Identify which cell holds the provided text, then report its (x, y) central coordinate. 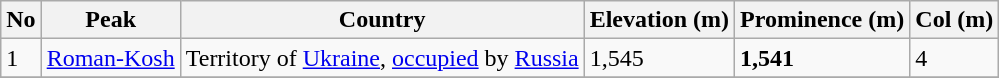
1,541 (822, 58)
Col (m) (954, 20)
No (21, 20)
Elevation (m) (659, 20)
1,545 (659, 58)
1 (21, 58)
Country (382, 20)
Territory of Ukraine, occupied by Russia (382, 58)
4 (954, 58)
Prominence (m) (822, 20)
Roman-Kosh (110, 58)
Peak (110, 20)
